Pinpoint the cell where the given text exists, returning its [x, y] midpoint coordinate. 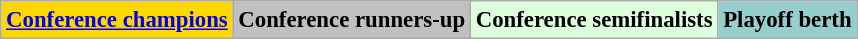
Conference runners-up [352, 20]
Conference semifinalists [594, 20]
Playoff berth [788, 20]
Conference champions [117, 20]
